From the cell containing the given text, extract its center point as [X, Y] coordinate. 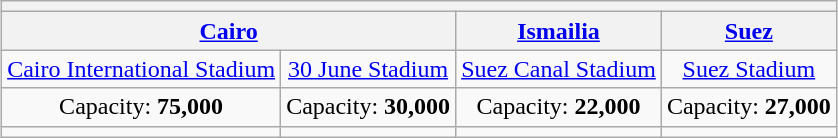
Ismailia [559, 31]
30 June Stadium [368, 69]
Capacity: 30,000 [368, 107]
Suez Stadium [748, 69]
Capacity: 27,000 [748, 107]
Cairo [229, 31]
Suez [748, 31]
Suez Canal Stadium [559, 69]
Cairo International Stadium [142, 69]
Capacity: 75,000 [142, 107]
Capacity: 22,000 [559, 107]
